Detect which cell encompasses the target text, then output its [x, y] center coordinate. 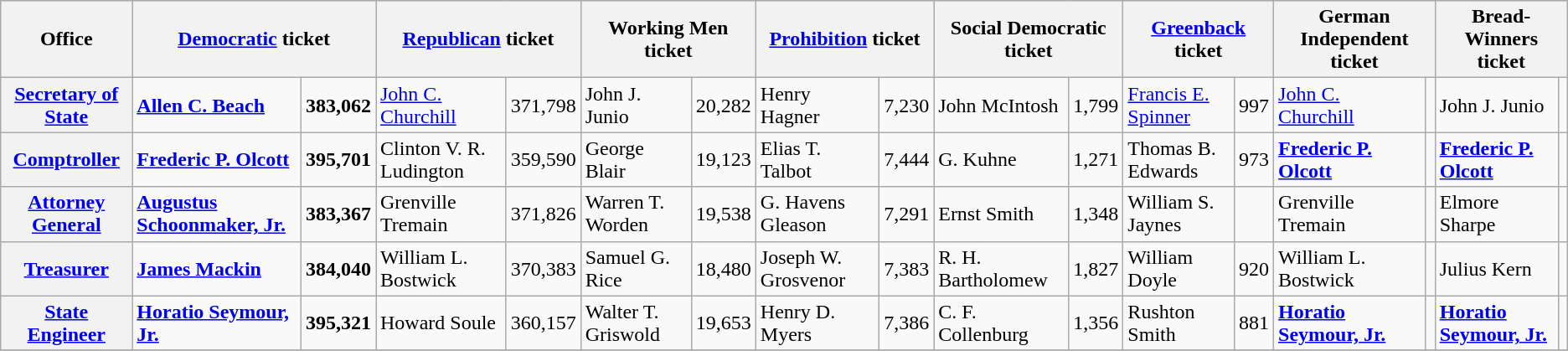
Henry Hagner [818, 106]
Social Democratic ticket [1029, 39]
William S. Jaynes [1179, 214]
William Doyle [1179, 268]
Office [67, 39]
Walter T. Griswold [636, 323]
Prohibition ticket [844, 39]
7,230 [906, 106]
Secretary of State [67, 106]
7,383 [906, 268]
920 [1253, 268]
Samuel G. Rice [636, 268]
997 [1253, 106]
1,799 [1096, 106]
Working Men ticket [668, 39]
Augustus Schoonmaker, Jr. [217, 214]
Greenback ticket [1199, 39]
Howard Soule [441, 323]
1,356 [1096, 323]
Joseph W. Grosvenor [818, 268]
George Blair [636, 159]
19,538 [724, 214]
383,062 [338, 106]
20,282 [724, 106]
881 [1253, 323]
7,291 [906, 214]
German Independent ticket [1355, 39]
383,367 [338, 214]
371,826 [543, 214]
Ernst Smith [1002, 214]
371,798 [543, 106]
973 [1253, 159]
Attorney General [67, 214]
John McIntosh [1002, 106]
19,653 [724, 323]
395,701 [338, 159]
Treasurer [67, 268]
Democratic ticket [255, 39]
C. F. Collenburg [1002, 323]
19,123 [724, 159]
Francis E. Spinner [1179, 106]
James Mackin [217, 268]
Thomas B. Edwards [1179, 159]
Elmore Sharpe [1496, 214]
Comptroller [67, 159]
395,321 [338, 323]
Republican ticket [477, 39]
7,444 [906, 159]
359,590 [543, 159]
Bread-Winners ticket [1501, 39]
Warren T. Worden [636, 214]
Julius Kern [1496, 268]
G. Kuhne [1002, 159]
7,386 [906, 323]
State Engineer [67, 323]
Allen C. Beach [217, 106]
G. Havens Gleason [818, 214]
Clinton V. R. Ludington [441, 159]
Elias T. Talbot [818, 159]
360,157 [543, 323]
370,383 [543, 268]
1,827 [1096, 268]
Henry D. Myers [818, 323]
1,271 [1096, 159]
1,348 [1096, 214]
Rushton Smith [1179, 323]
R. H. Bartholomew [1002, 268]
384,040 [338, 268]
18,480 [724, 268]
